Detect which cell encompasses the target text, then output its [x, y] center coordinate. 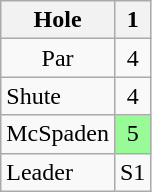
Leader [58, 172]
Hole [58, 20]
1 [132, 20]
5 [132, 134]
McSpaden [58, 134]
Par [58, 58]
S1 [132, 172]
Shute [58, 96]
